Find where the given text appears and provide that cell's center as [X, Y] coordinate. 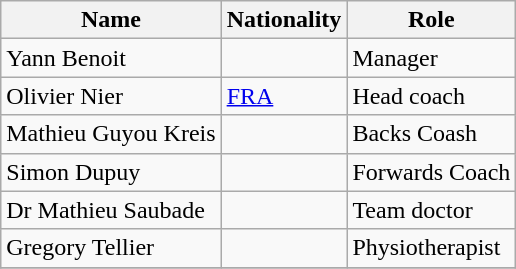
Gregory Tellier [111, 248]
Dr Mathieu Saubade [111, 210]
Head coach [432, 96]
FRA [284, 96]
Yann Benoit [111, 58]
Name [111, 20]
Forwards Coach [432, 172]
Manager [432, 58]
Physiotherapist [432, 248]
Mathieu Guyou Kreis [111, 134]
Role [432, 20]
Team doctor [432, 210]
Simon Dupuy [111, 172]
Backs Coash [432, 134]
Olivier Nier [111, 96]
Nationality [284, 20]
